Detect which cell encompasses the target text, then output its (x, y) center coordinate. 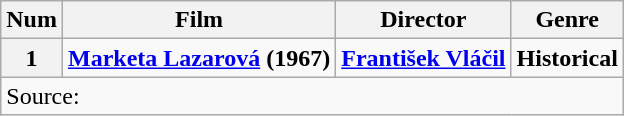
Film (198, 20)
Num (32, 20)
Source: (312, 96)
Genre (567, 20)
Director (424, 20)
Historical (567, 58)
1 (32, 58)
František Vláčil (424, 58)
Marketa Lazarová (1967) (198, 58)
